Provide the [X, Y] coordinate of the cell's center where the given text is located.  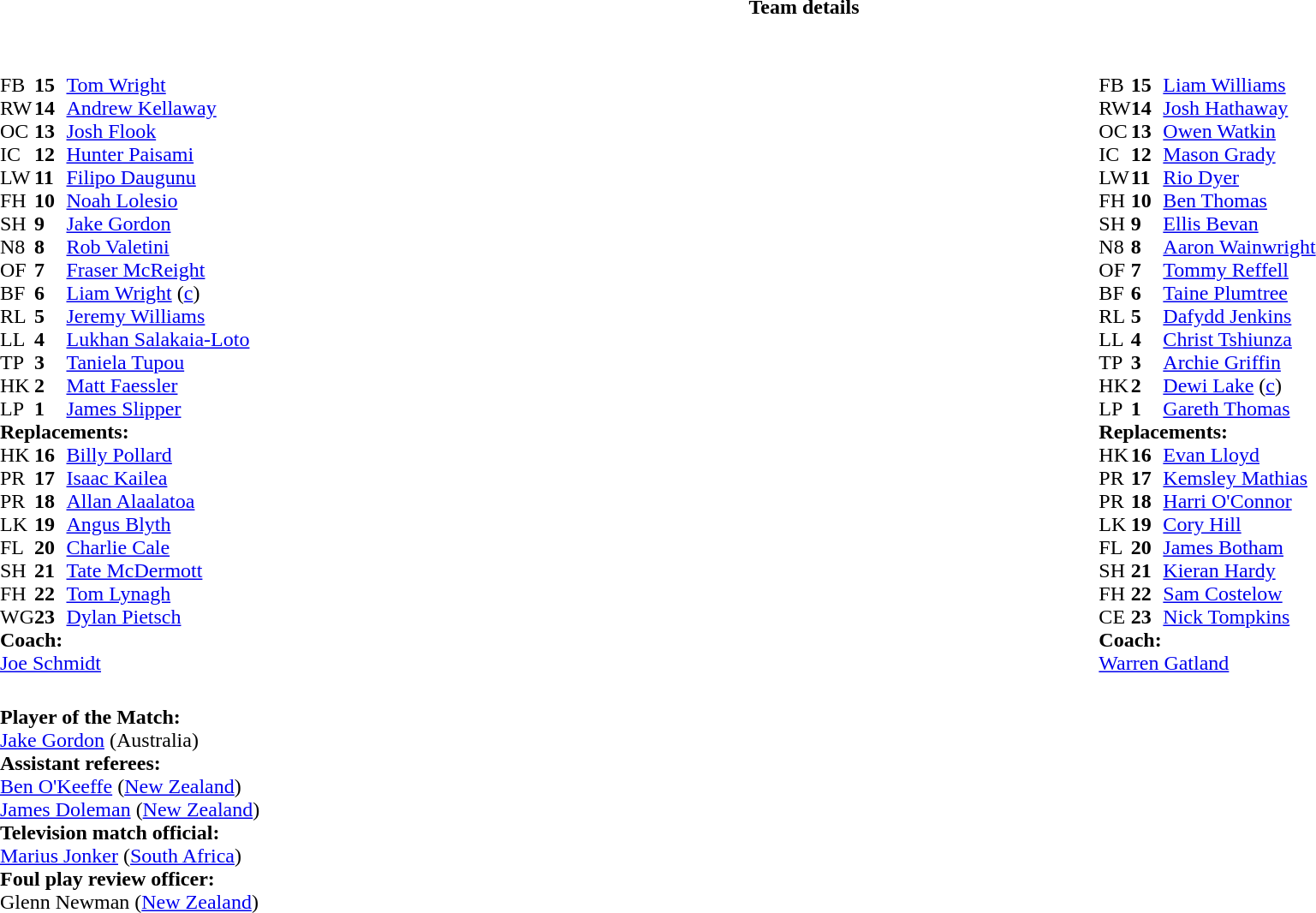
CE [1115, 617]
Tommy Reffell [1239, 271]
James Slipper [158, 409]
Rio Dyer [1239, 178]
Tate McDermott [158, 570]
Ellis Bevan [1239, 224]
Josh Flook [158, 132]
Dafydd Jenkins [1239, 317]
Owen Watkin [1239, 132]
Josh Hathaway [1239, 108]
Warren Gatland [1207, 663]
Jeremy Williams [158, 317]
Dylan Pietsch [158, 617]
Charlie Cale [158, 548]
Fraser McReight [158, 271]
Cory Hill [1239, 524]
Lukhan Salakaia-Loto [158, 339]
Dewi Lake (c) [1239, 385]
Matt Faessler [158, 385]
Nick Tompkins [1239, 617]
Tom Wright [158, 86]
Noah Lolesio [158, 200]
Taniela Tupou [158, 363]
Rob Valetini [158, 247]
Liam Williams [1239, 86]
Allan Alaalatoa [158, 502]
Andrew Kellaway [158, 108]
Hunter Paisami [158, 154]
Aaron Wainwright [1239, 247]
Mason Grady [1239, 154]
Harri O'Connor [1239, 502]
Sam Costelow [1239, 594]
James Botham [1239, 548]
Evan Lloyd [1239, 456]
Gareth Thomas [1239, 409]
Filipo Daugunu [158, 178]
Liam Wright (c) [158, 293]
Angus Blyth [158, 524]
Billy Pollard [158, 456]
Kieran Hardy [1239, 570]
Archie Griffin [1239, 363]
Taine Plumtree [1239, 293]
Jake Gordon [158, 224]
Tom Lynagh [158, 594]
Joe Schmidt [125, 663]
WG [17, 617]
Christ Tshiunza [1239, 339]
Kemsley Mathias [1239, 478]
Ben Thomas [1239, 200]
Isaac Kailea [158, 478]
